Detect which cell encompasses the target text, then output its [x, y] center coordinate. 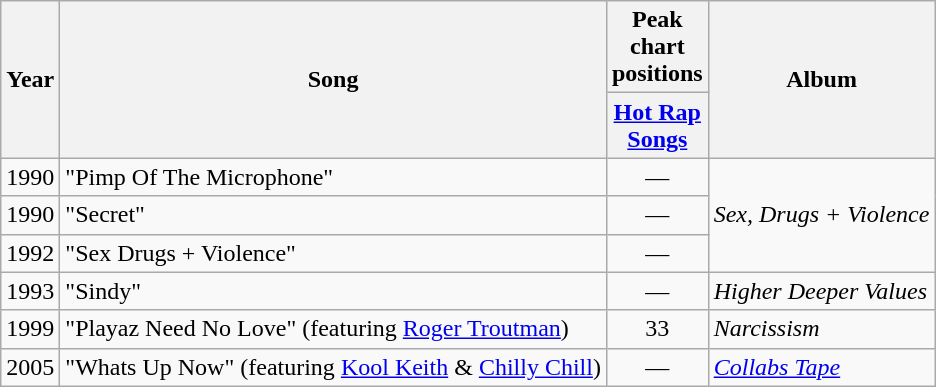
"Sindy" [334, 291]
Year [30, 80]
"Pimp Of The Microphone" [334, 177]
Album [822, 80]
1993 [30, 291]
33 [657, 329]
Peak chart positions [657, 47]
"Secret" [334, 215]
"Whats Up Now" (featuring Kool Keith & Chilly Chill) [334, 367]
Collabs Tape [822, 367]
Higher Deeper Values [822, 291]
2005 [30, 367]
"Playaz Need No Love" (featuring Roger Troutman) [334, 329]
1999 [30, 329]
"Sex Drugs + Violence" [334, 253]
Song [334, 80]
1992 [30, 253]
Sex, Drugs + Violence [822, 215]
Hot Rap Songs [657, 126]
Narcissism [822, 329]
